Return (X, Y) of the center of cell containing provided text 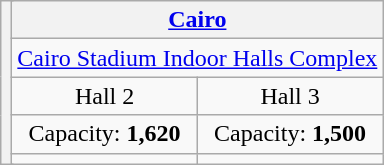
Cairo (198, 20)
Cairo Stadium Indoor Halls Complex (198, 58)
Hall 2 (105, 96)
Capacity: 1,620 (105, 134)
Capacity: 1,500 (290, 134)
Hall 3 (290, 96)
